Scan for the cell matching the given text and deliver its (X, Y) coordinate at center. 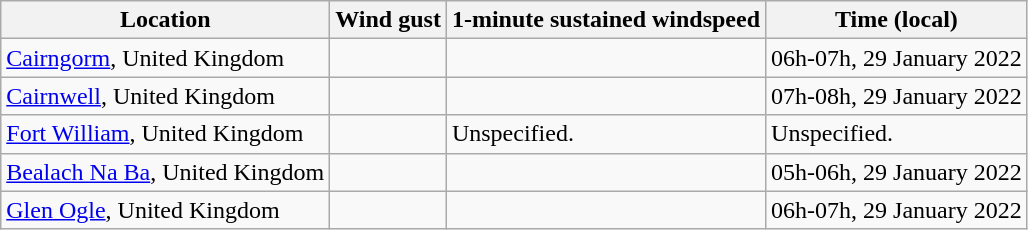
Bealach Na Ba, United Kingdom (166, 172)
Cairngorm, United Kingdom (166, 58)
07h-08h, 29 January 2022 (897, 96)
Location (166, 20)
Cairnwell, United Kingdom (166, 96)
Fort William, United Kingdom (166, 134)
1-minute sustained windspeed (606, 20)
Wind gust (388, 20)
Time (local) (897, 20)
Glen Ogle, United Kingdom (166, 210)
05h-06h, 29 January 2022 (897, 172)
